Locate the cell with the specified text and output its [x, y] center coordinate. 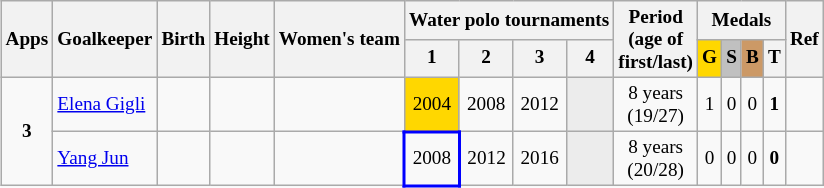
8 years(20/28) [656, 158]
Goalkeeper [105, 40]
T [774, 58]
B [752, 58]
8 years(19/27) [656, 104]
2004 [432, 104]
Water polo tournaments [508, 20]
4 [590, 58]
Apps [27, 40]
Yang Jun [105, 158]
2 [486, 58]
Height [242, 40]
Birth [184, 40]
Period(age offirst/last) [656, 40]
Ref [804, 40]
S [732, 58]
Women's team [339, 40]
2016 [540, 158]
G [710, 58]
Medals [742, 20]
Elena Gigli [105, 104]
